Locate the cell with the specified text and output its (X, Y) center coordinate. 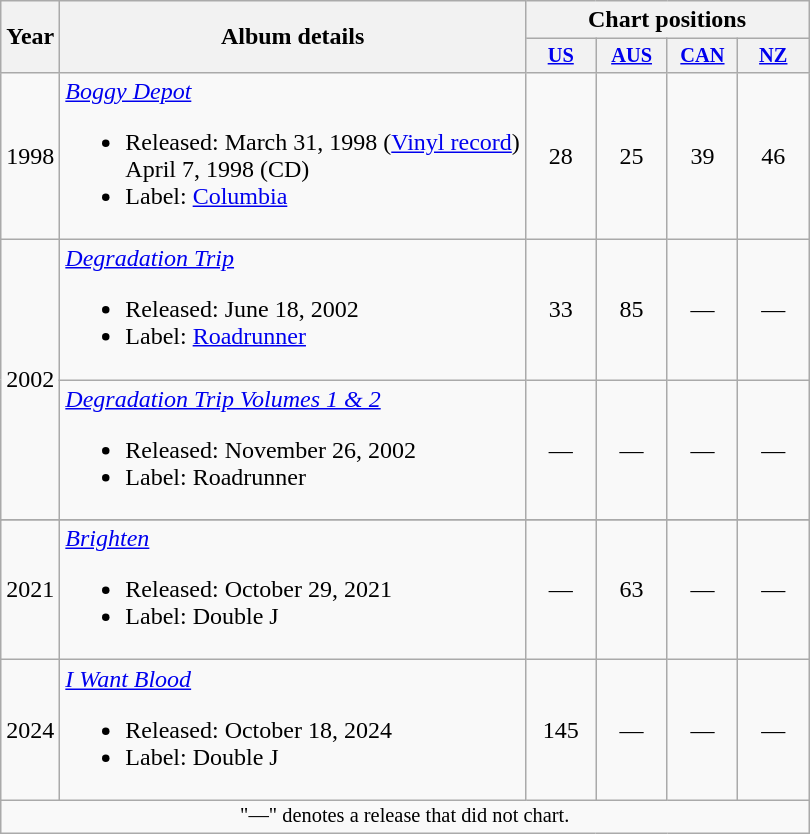
AUS (632, 56)
2024 (30, 730)
46 (774, 156)
US (560, 56)
Year (30, 37)
Album details (292, 37)
39 (702, 156)
NZ (774, 56)
85 (632, 310)
Degradation TripReleased: June 18, 2002Label: Roadrunner (292, 310)
"—" denotes a release that did not chart. (405, 817)
BrightenReleased: October 29, 2021Label: Double J (292, 590)
25 (632, 156)
63 (632, 590)
CAN (702, 56)
1998 (30, 156)
Boggy DepotReleased: March 31, 1998 (Vinyl record)April 7, 1998 (CD)Label: Columbia (292, 156)
28 (560, 156)
Chart positions (666, 20)
145 (560, 730)
2002 (30, 380)
Degradation Trip Volumes 1 & 2Released: November 26, 2002Label: Roadrunner (292, 450)
I Want BloodReleased: October 18, 2024Label: Double J (292, 730)
2021 (30, 590)
33 (560, 310)
